Capture the cell that displays the provided text and extract its (x, y) central coordinate. 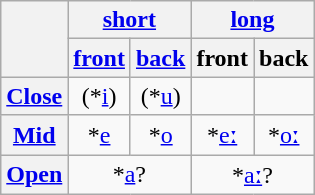
*aː? (252, 174)
(*i) (100, 96)
Open (34, 174)
long (252, 20)
*a? (130, 174)
*o (160, 135)
short (130, 20)
*oː (284, 135)
Close (34, 96)
(*u) (160, 96)
Mid (34, 135)
*eː (222, 135)
*e (100, 135)
